Search for the cell housing the specified text and yield its [x, y] center coordinate. 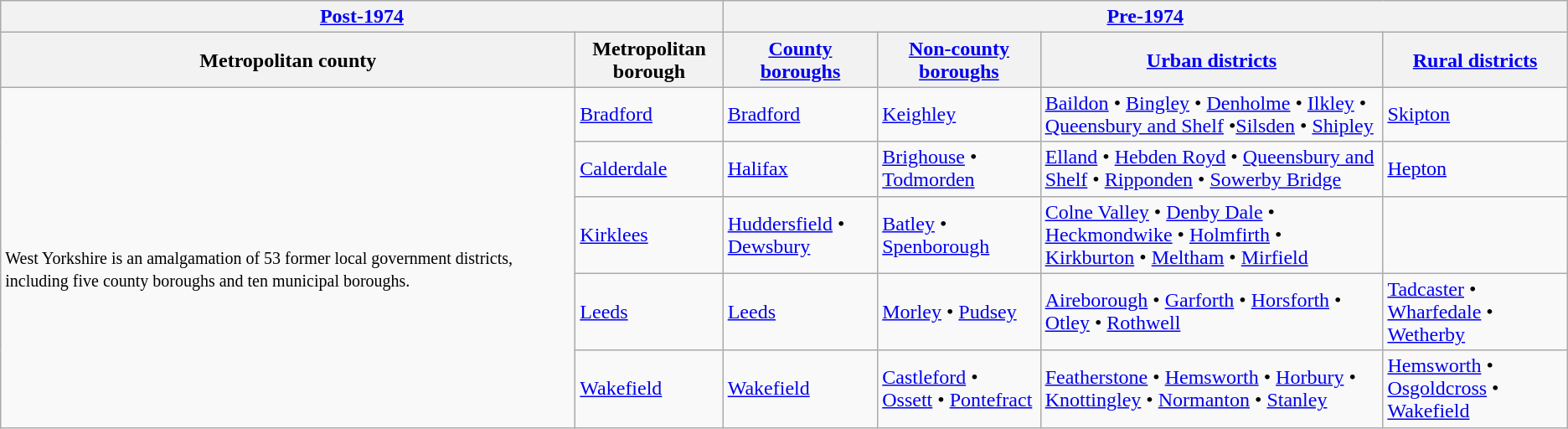
Colne Valley • Denby Dale • Heckmondwike • Holmfirth • Kirkburton • Meltham • Mirfield [1211, 235]
Baildon • Bingley • Denholme • Ilkley • Queensbury and Shelf •Silsden • Shipley [1211, 114]
Featherstone • Hemsworth • Horbury • Knottingley • Normanton • Stanley [1211, 389]
Brighouse • Todmorden [959, 169]
Aireborough • Garforth • Horsforth • Otley • Rothwell [1211, 312]
Skipton [1475, 114]
Calderdale [649, 169]
Hemsworth • Osgoldcross • Wakefield [1475, 389]
Halifax [801, 169]
Huddersfield • Dewsbury [801, 235]
West Yorkshire is an amalgamation of 53 former local government districts, including five county boroughs and ten municipal boroughs. [288, 257]
Non-county boroughs [959, 60]
Elland • Hebden Royd • Queensbury and Shelf • Ripponden • Sowerby Bridge [1211, 169]
Urban districts [1211, 60]
County boroughs [801, 60]
Morley • Pudsey [959, 312]
Metropolitan borough [649, 60]
Kirklees [649, 235]
Tadcaster • Wharfedale • Wetherby [1475, 312]
Pre-1974 [1145, 17]
Hepton [1475, 169]
Rural districts [1475, 60]
Batley • Spenborough [959, 235]
Castleford • Ossett • Pontefract [959, 389]
Post-1974 [362, 17]
Keighley [959, 114]
Metropolitan county [288, 60]
